Find where the given text appears and provide that cell's center as [X, Y] coordinate. 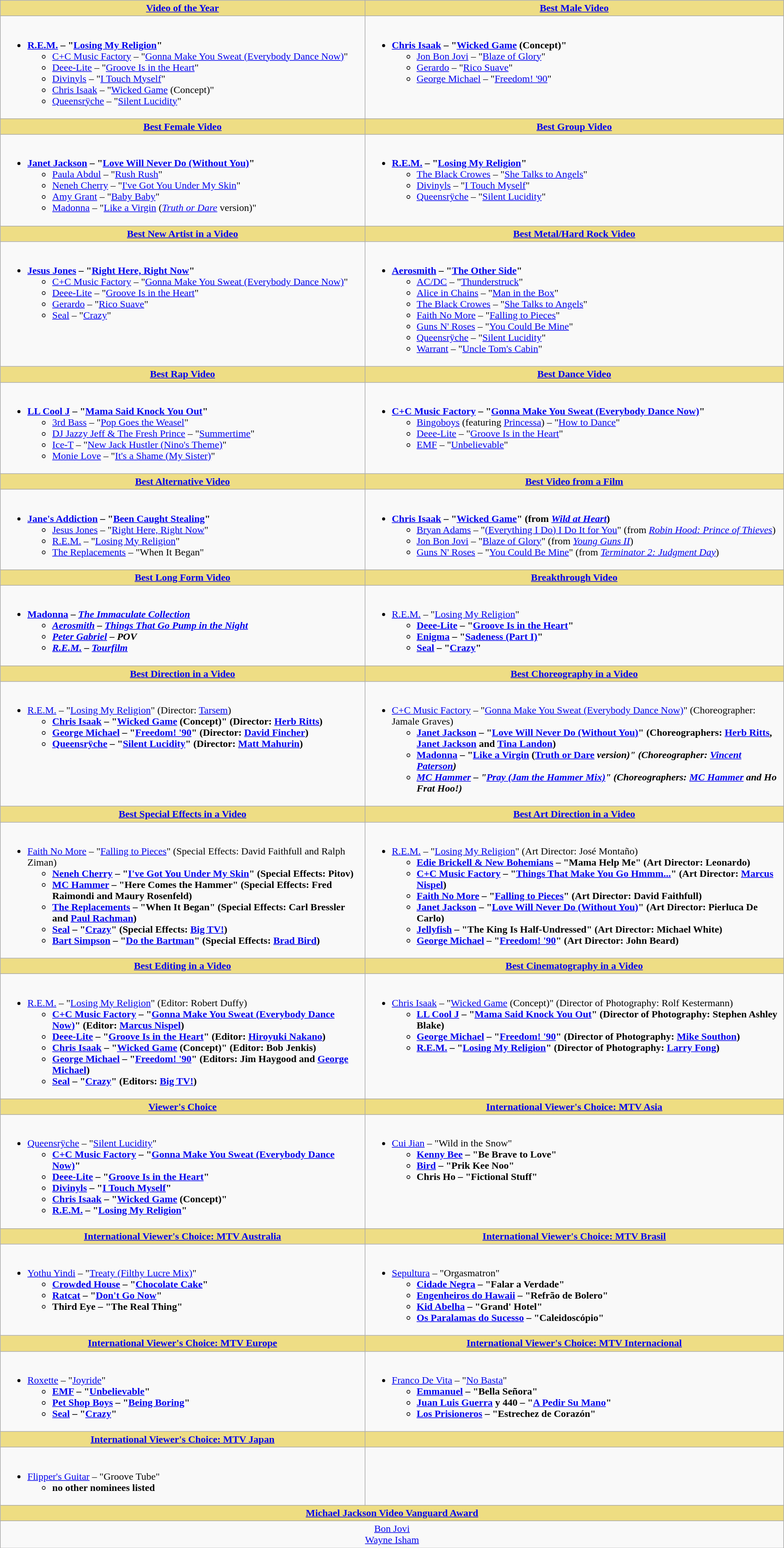
Best New Artist in a Video [183, 234]
International Viewer's Choice: MTV Internacional [574, 1343]
Best Male Video [574, 8]
Best Choreography in a Video [574, 674]
Bon JoviWayne Isham [392, 1534]
Flipper's Guitar – "Groove Tube"no other nominees listed [183, 1476]
International Viewer's Choice: MTV Japan [183, 1439]
International Viewer's Choice: MTV Asia [574, 1107]
Video of the Year [183, 8]
Best Alternative Video [183, 481]
Best Metal/Hard Rock Video [574, 234]
Jane's Addiction – "Been Caught Stealing"Jesus Jones – "Right Here, Right Now"R.E.M. – "Losing My Religion"The Replacements – "When It Began" [183, 529]
Best Female Video [183, 127]
R.E.M. – "Losing My Religion"Deee-Lite – "Groove Is in the Heart"Enigma – "Sadeness (Part I)"Seal – "Crazy" [574, 625]
Cui Jian – "Wild in the Snow"Kenny Bee – "Be Brave to Love"Bird – "Prik Kee Noo"Chris Ho – "Fictional Stuff" [574, 1171]
International Viewer's Choice: MTV Brasil [574, 1236]
Best Group Video [574, 127]
Viewer's Choice [183, 1107]
Best Art Direction in a Video [574, 814]
Michael Jackson Video Vanguard Award [392, 1513]
Best Long Form Video [183, 577]
International Viewer's Choice: MTV Europe [183, 1343]
Best Special Effects in a Video [183, 814]
Roxette – "Joyride"EMF – "Unbelievable"Pet Shop Boys – "Being Boring"Seal – "Crazy" [183, 1391]
Franco De Vita – "No Basta"Emmanuel – "Bella Señora"Juan Luis Guerra y 440 – "A Pedir Su Mano"Los Prisioneros – "Estrechez de Corazón" [574, 1391]
International Viewer's Choice: MTV Australia [183, 1236]
Best Rap Video [183, 374]
Best Dance Video [574, 374]
Breakthrough Video [574, 577]
Yothu Yindi – "Treaty (Filthy Lucre Mix)"Crowded House – "Chocolate Cake"Ratcat – "Don't Go Now"Third Eye – "The Real Thing" [183, 1290]
Madonna – The Immaculate CollectionAerosmith – Things That Go Pump in the NightPeter Gabriel – POVR.E.M. – Tourfilm [183, 625]
Best Cinematography in a Video [574, 966]
Best Video from a Film [574, 481]
Best Direction in a Video [183, 674]
Best Editing in a Video [183, 966]
R.E.M. – "Losing My Religion"The Black Crowes – "She Talks to Angels"Divinyls – "I Touch Myself"Queensrÿche – "Silent Lucidity" [574, 180]
Chris Isaak – "Wicked Game (Concept)"Jon Bon Jovi – "Blaze of Glory"Gerardo – "Rico Suave"George Michael – "Freedom! '90" [574, 67]
